Extract the [X, Y] coordinate from the center of the cell holding the provided text.  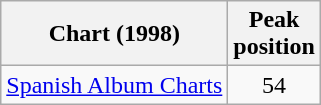
Spanish Album Charts [114, 85]
Peakposition [274, 34]
54 [274, 85]
Chart (1998) [114, 34]
